Determine the (x, y) coordinate at the center of the cell enclosing the given text.  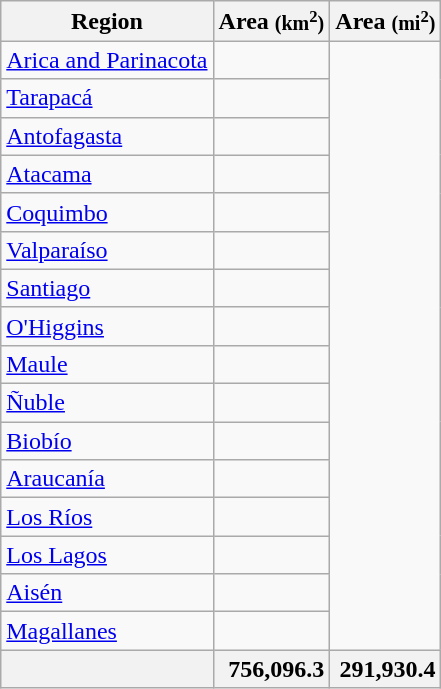
Arica and Parinacota (107, 60)
291,930.4 (386, 669)
Aisén (107, 593)
O'Higgins (107, 326)
Santiago (107, 288)
Coquimbo (107, 212)
Ñuble (107, 403)
Atacama (107, 174)
Region (107, 21)
Los Lagos (107, 555)
Area (mi2) (386, 21)
Tarapacá (107, 98)
Maule (107, 364)
Biobío (107, 441)
Area (km2) (272, 21)
756,096.3 (272, 669)
Valparaíso (107, 250)
Los Ríos (107, 517)
Magallanes (107, 631)
Antofagasta (107, 136)
Araucanía (107, 479)
